Scan for the cell matching the given text and deliver its (X, Y) coordinate at center. 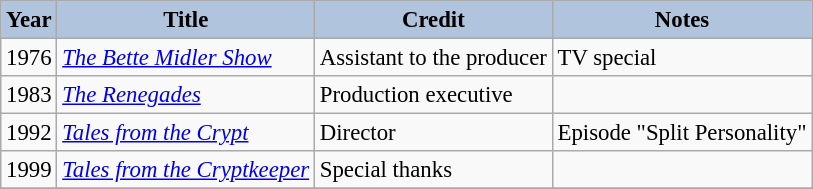
Production executive (433, 95)
1983 (29, 95)
Assistant to the producer (433, 58)
Special thanks (433, 170)
1999 (29, 170)
Notes (682, 20)
Credit (433, 20)
1976 (29, 58)
The Renegades (186, 95)
Tales from the Crypt (186, 133)
TV special (682, 58)
Tales from the Cryptkeeper (186, 170)
Episode "Split Personality" (682, 133)
Year (29, 20)
The Bette Midler Show (186, 58)
Title (186, 20)
1992 (29, 133)
Director (433, 133)
